Locate the cell with the specified text and output its (X, Y) center coordinate. 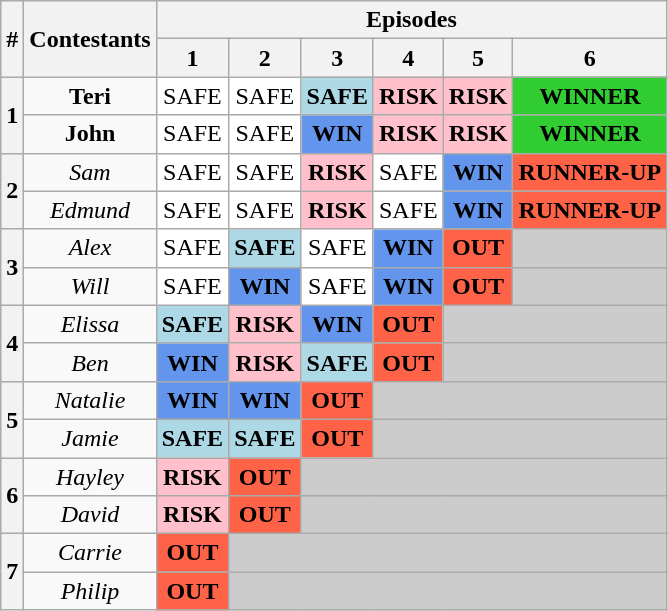
Hayley (90, 477)
Edmund (90, 210)
# (12, 39)
Alex (90, 248)
Contestants (90, 39)
7 (12, 572)
Episodes (411, 20)
Sam (90, 172)
Elissa (90, 324)
Ben (90, 362)
Philip (90, 591)
Carrie (90, 553)
Natalie (90, 400)
Teri (90, 96)
John (90, 134)
Will (90, 286)
Jamie (90, 438)
David (90, 515)
